For the text-containing cell, return its midpoint in [x, y] coordinate format. 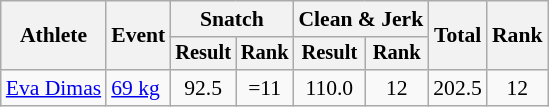
92.5 [203, 88]
Athlete [54, 36]
110.0 [329, 88]
Snatch [232, 19]
202.5 [458, 88]
69 kg [138, 88]
Total [458, 36]
Eva Dimas [54, 88]
=11 [265, 88]
Clean & Jerk [360, 19]
Event [138, 36]
